Identify which cell holds the provided text, then report its (X, Y) central coordinate. 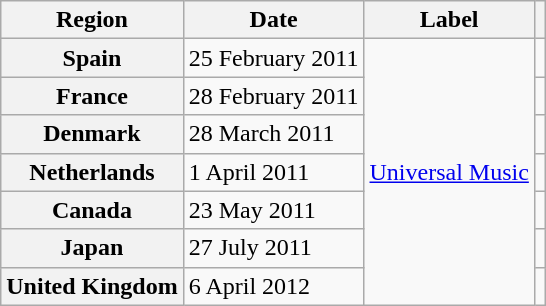
Date (274, 20)
Netherlands (92, 172)
27 July 2011 (274, 248)
Spain (92, 58)
Universal Music (449, 172)
1 April 2011 (274, 172)
Japan (92, 248)
France (92, 96)
Denmark (92, 134)
Region (92, 20)
United Kingdom (92, 286)
6 April 2012 (274, 286)
Label (449, 20)
28 March 2011 (274, 134)
Canada (92, 210)
25 February 2011 (274, 58)
28 February 2011 (274, 96)
23 May 2011 (274, 210)
